Identify which cell holds the provided text, then report its (X, Y) central coordinate. 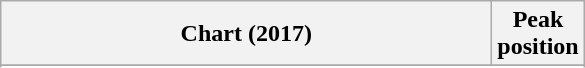
Peakposition (538, 34)
Chart (2017) (246, 34)
